Return [x, y] of the center of cell containing provided text 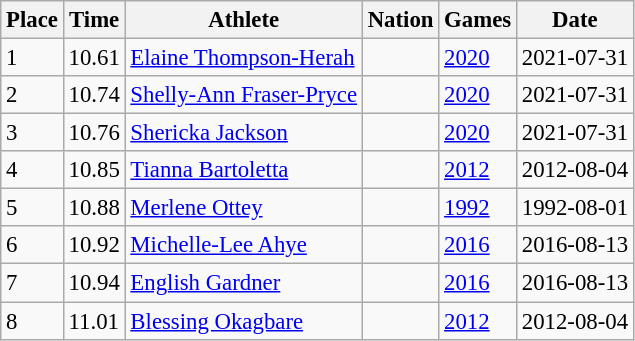
Shericka Jackson [244, 133]
10.85 [94, 170]
Tianna Bartoletta [244, 170]
5 [32, 208]
Merlene Ottey [244, 208]
1 [32, 58]
2 [32, 95]
10.94 [94, 283]
10.74 [94, 95]
Games [478, 20]
Athlete [244, 20]
Elaine Thompson-Herah [244, 58]
10.88 [94, 208]
Blessing Okagbare [244, 321]
Time [94, 20]
Michelle-Lee Ahye [244, 245]
10.92 [94, 245]
7 [32, 283]
3 [32, 133]
8 [32, 321]
10.61 [94, 58]
10.76 [94, 133]
1992-08-01 [574, 208]
11.01 [94, 321]
1992 [478, 208]
Date [574, 20]
Place [32, 20]
6 [32, 245]
4 [32, 170]
Nation [400, 20]
Shelly-Ann Fraser-Pryce [244, 95]
English Gardner [244, 283]
